Provide the [X, Y] coordinate of the cell's center where the given text is located.  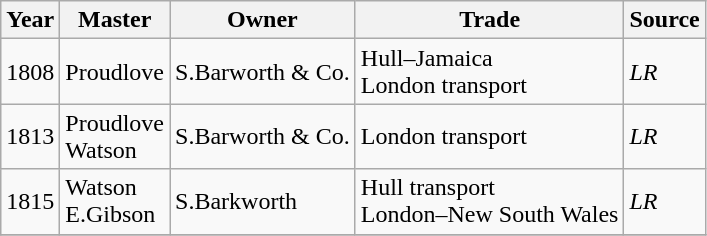
Master [115, 20]
Trade [490, 20]
WatsonE.Gibson [115, 202]
Owner [263, 20]
Source [664, 20]
Hull transportLondon–New South Wales [490, 202]
Hull–JamaicaLondon transport [490, 72]
London transport [490, 136]
ProudloveWatson [115, 136]
Year [30, 20]
1808 [30, 72]
1813 [30, 136]
S.Barkworth [263, 202]
1815 [30, 202]
Proudlove [115, 72]
